For the text-containing cell, return its midpoint in [x, y] coordinate format. 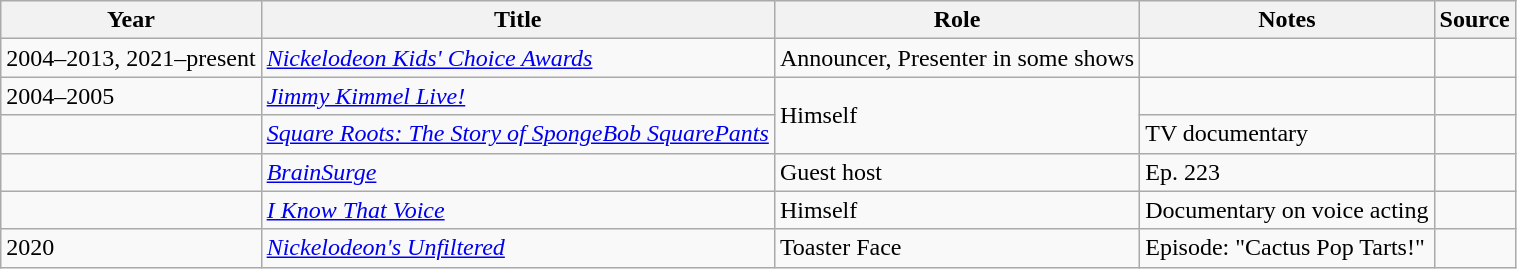
Notes [1287, 20]
2004–2013, 2021–present [131, 58]
Nickelodeon's Unfiltered [518, 248]
Jimmy Kimmel Live! [518, 96]
2004–2005 [131, 96]
Source [1474, 20]
Title [518, 20]
BrainSurge [518, 172]
Toaster Face [956, 248]
Episode: "Cactus Pop Tarts!" [1287, 248]
Year [131, 20]
I Know That Voice [518, 210]
Guest host [956, 172]
Square Roots: The Story of SpongeBob SquarePants [518, 134]
Announcer, Presenter in some shows [956, 58]
Nickelodeon Kids' Choice Awards [518, 58]
Role [956, 20]
Documentary on voice acting [1287, 210]
TV documentary [1287, 134]
2020 [131, 248]
Ep. 223 [1287, 172]
